For the text-containing cell, return its midpoint in [x, y] coordinate format. 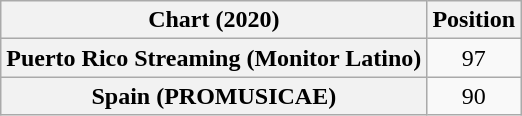
Spain (PROMUSICAE) [214, 96]
90 [474, 96]
97 [474, 58]
Position [474, 20]
Puerto Rico Streaming (Monitor Latino) [214, 58]
Chart (2020) [214, 20]
